Capture the cell that displays the provided text and extract its (X, Y) central coordinate. 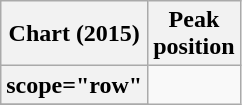
Chart (2015) (74, 34)
scope="row" (74, 85)
Peakposition (194, 34)
